Capture the cell that displays the provided text and extract its (x, y) central coordinate. 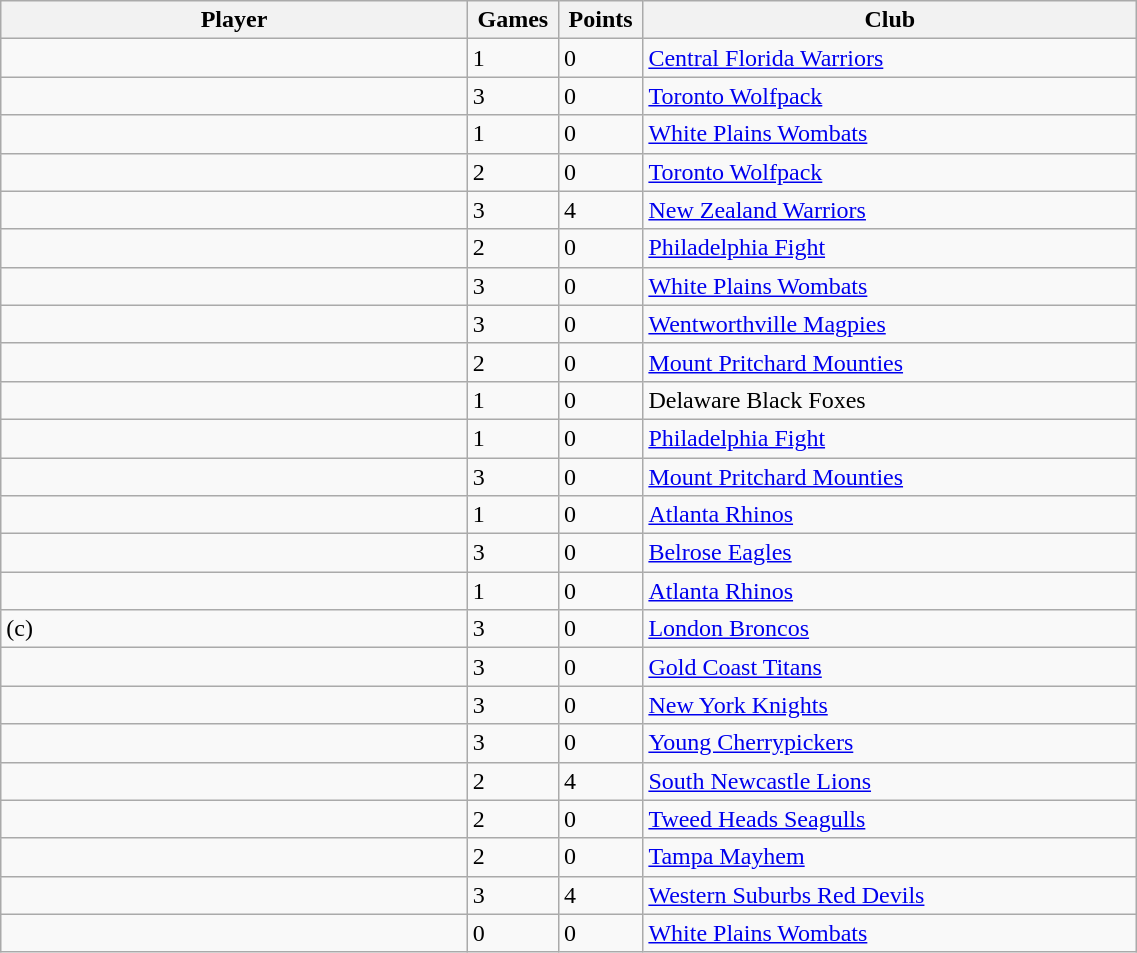
London Broncos (890, 629)
Delaware Black Foxes (890, 400)
Club (890, 20)
Central Florida Warriors (890, 58)
Player (234, 20)
South Newcastle Lions (890, 781)
Tweed Heads Seagulls (890, 819)
Games (512, 20)
Points (600, 20)
New York Knights (890, 705)
Wentworthville Magpies (890, 324)
Young Cherrypickers (890, 743)
(c) (234, 629)
Gold Coast Titans (890, 667)
New Zealand Warriors (890, 210)
Tampa Mayhem (890, 857)
Belrose Eagles (890, 553)
Western Suburbs Red Devils (890, 895)
